Provide the (X, Y) coordinate of the cell's center where the given text is located.  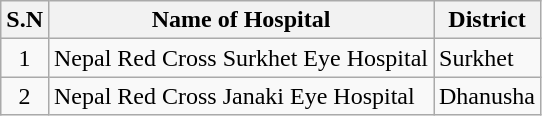
Nepal Red Cross Janaki Eye Hospital (240, 96)
District (488, 20)
Dhanusha (488, 96)
S.N (25, 20)
Surkhet (488, 58)
Nepal Red Cross Surkhet Eye Hospital (240, 58)
2 (25, 96)
1 (25, 58)
Name of Hospital (240, 20)
